Find where the given text appears and provide that cell's center as (X, Y) coordinate. 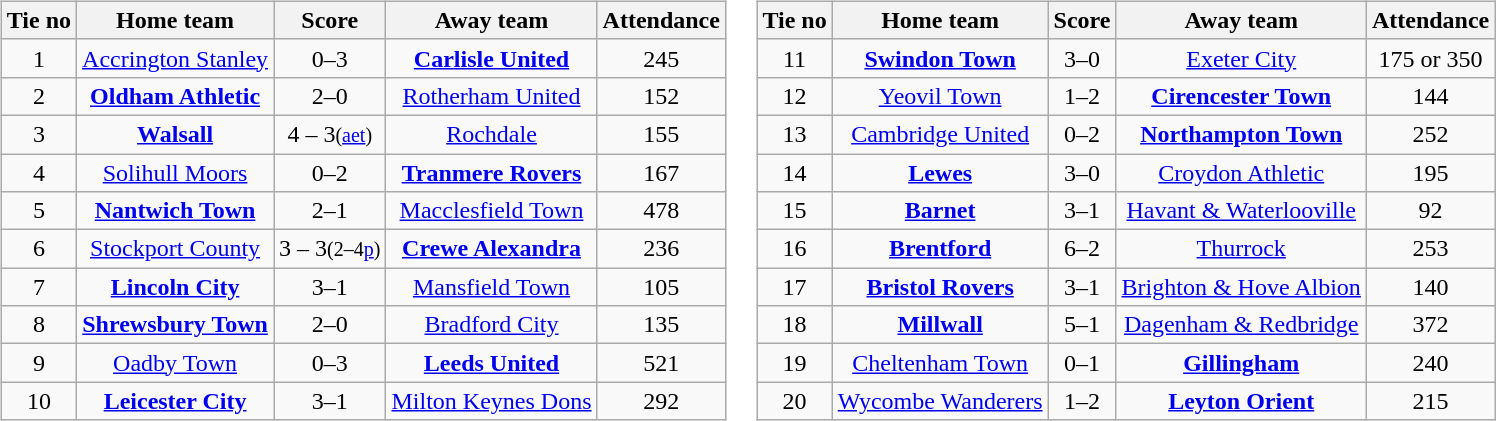
Leicester City (176, 401)
Accrington Stanley (176, 58)
Crewe Alexandra (492, 249)
Cheltenham Town (940, 363)
Swindon Town (940, 58)
17 (794, 287)
144 (1430, 96)
Nantwich Town (176, 211)
Stockport County (176, 249)
Oadby Town (176, 363)
Cirencester Town (1241, 96)
18 (794, 325)
Millwall (940, 325)
521 (661, 363)
Dagenham & Redbridge (1241, 325)
2 (38, 96)
Mansfield Town (492, 287)
Lewes (940, 173)
12 (794, 96)
5–1 (1082, 325)
15 (794, 211)
16 (794, 249)
167 (661, 173)
Northampton Town (1241, 134)
Milton Keynes Dons (492, 401)
6 (38, 249)
236 (661, 249)
Wycombe Wanderers (940, 401)
140 (1430, 287)
7 (38, 287)
252 (1430, 134)
Oldham Athletic (176, 96)
6–2 (1082, 249)
Leyton Orient (1241, 401)
135 (661, 325)
Shrewsbury Town (176, 325)
292 (661, 401)
Rochdale (492, 134)
Solihull Moors (176, 173)
105 (661, 287)
Exeter City (1241, 58)
3 – 3(2–4p) (330, 249)
0–1 (1082, 363)
253 (1430, 249)
Gillingham (1241, 363)
3 (38, 134)
92 (1430, 211)
Barnet (940, 211)
1 (38, 58)
Cambridge United (940, 134)
Brighton & Hove Albion (1241, 287)
Bradford City (492, 325)
13 (794, 134)
175 or 350 (1430, 58)
4 (38, 173)
Walsall (176, 134)
Yeovil Town (940, 96)
215 (1430, 401)
195 (1430, 173)
478 (661, 211)
372 (1430, 325)
Havant & Waterlooville (1241, 211)
Brentford (940, 249)
Tranmere Rovers (492, 173)
10 (38, 401)
240 (1430, 363)
Macclesfield Town (492, 211)
152 (661, 96)
14 (794, 173)
Lincoln City (176, 287)
2–1 (330, 211)
Leeds United (492, 363)
Carlisle United (492, 58)
245 (661, 58)
19 (794, 363)
8 (38, 325)
20 (794, 401)
Croydon Athletic (1241, 173)
11 (794, 58)
Bristol Rovers (940, 287)
9 (38, 363)
155 (661, 134)
5 (38, 211)
Thurrock (1241, 249)
4 – 3(aet) (330, 134)
Rotherham United (492, 96)
